Find where the given text appears and provide that cell's center as (x, y) coordinate. 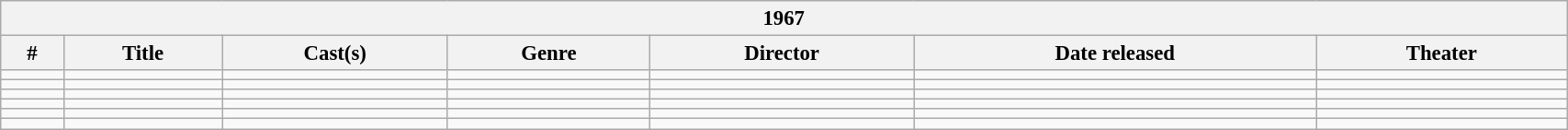
Cast(s) (334, 53)
1967 (784, 18)
Title (143, 53)
# (32, 53)
Theater (1442, 53)
Director (783, 53)
Date released (1115, 53)
Genre (548, 53)
